Extract the (x, y) coordinate from the center of the cell holding the provided text.  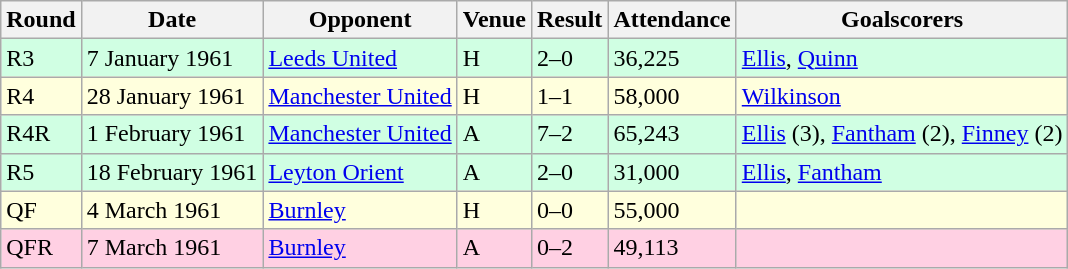
28 January 1961 (172, 96)
R4R (41, 134)
1–1 (569, 96)
0–2 (569, 248)
7 January 1961 (172, 58)
31,000 (672, 172)
Venue (494, 20)
R3 (41, 58)
0–0 (569, 210)
R4 (41, 96)
Ellis, Fantham (902, 172)
7 March 1961 (172, 248)
Goalscorers (902, 20)
Wilkinson (902, 96)
55,000 (672, 210)
Leeds United (360, 58)
4 March 1961 (172, 210)
58,000 (672, 96)
36,225 (672, 58)
R5 (41, 172)
Date (172, 20)
Leyton Orient (360, 172)
Round (41, 20)
Opponent (360, 20)
Ellis (3), Fantham (2), Finney (2) (902, 134)
QFR (41, 248)
Result (569, 20)
Attendance (672, 20)
Ellis, Quinn (902, 58)
QF (41, 210)
1 February 1961 (172, 134)
7–2 (569, 134)
49,113 (672, 248)
18 February 1961 (172, 172)
65,243 (672, 134)
